Find where the given text appears and provide that cell's center as [x, y] coordinate. 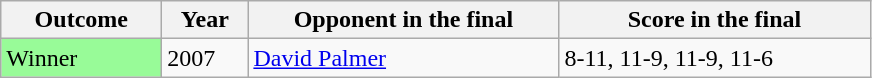
Year [205, 20]
Opponent in the final [404, 20]
David Palmer [404, 58]
Outcome [82, 20]
8-11, 11-9, 11-9, 11-6 [714, 58]
Winner [82, 58]
2007 [205, 58]
Score in the final [714, 20]
